Capture the cell that displays the provided text and extract its (x, y) central coordinate. 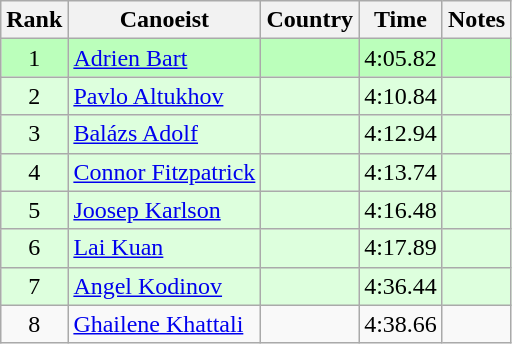
Connor Fitzpatrick (164, 172)
Adrien Bart (164, 58)
Ghailene Khattali (164, 324)
Angel Kodinov (164, 286)
4 (34, 172)
Time (401, 20)
4:38.66 (401, 324)
4:17.89 (401, 248)
Notes (476, 20)
2 (34, 96)
Country (310, 20)
6 (34, 248)
Balázs Adolf (164, 134)
Joosep Karlson (164, 210)
4:13.74 (401, 172)
3 (34, 134)
4:36.44 (401, 286)
4:10.84 (401, 96)
7 (34, 286)
Lai Kuan (164, 248)
Rank (34, 20)
4:12.94 (401, 134)
5 (34, 210)
4:05.82 (401, 58)
4:16.48 (401, 210)
Pavlo Altukhov (164, 96)
8 (34, 324)
Canoeist (164, 20)
1 (34, 58)
